Detect which cell encompasses the target text, then output its [X, Y] center coordinate. 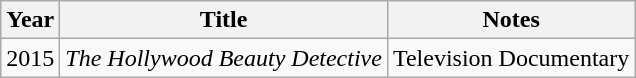
Notes [510, 20]
2015 [30, 58]
Title [224, 20]
Television Documentary [510, 58]
The Hollywood Beauty Detective [224, 58]
Year [30, 20]
